Return the (x, y) coordinate for the center point of the cell that contains the specified text.  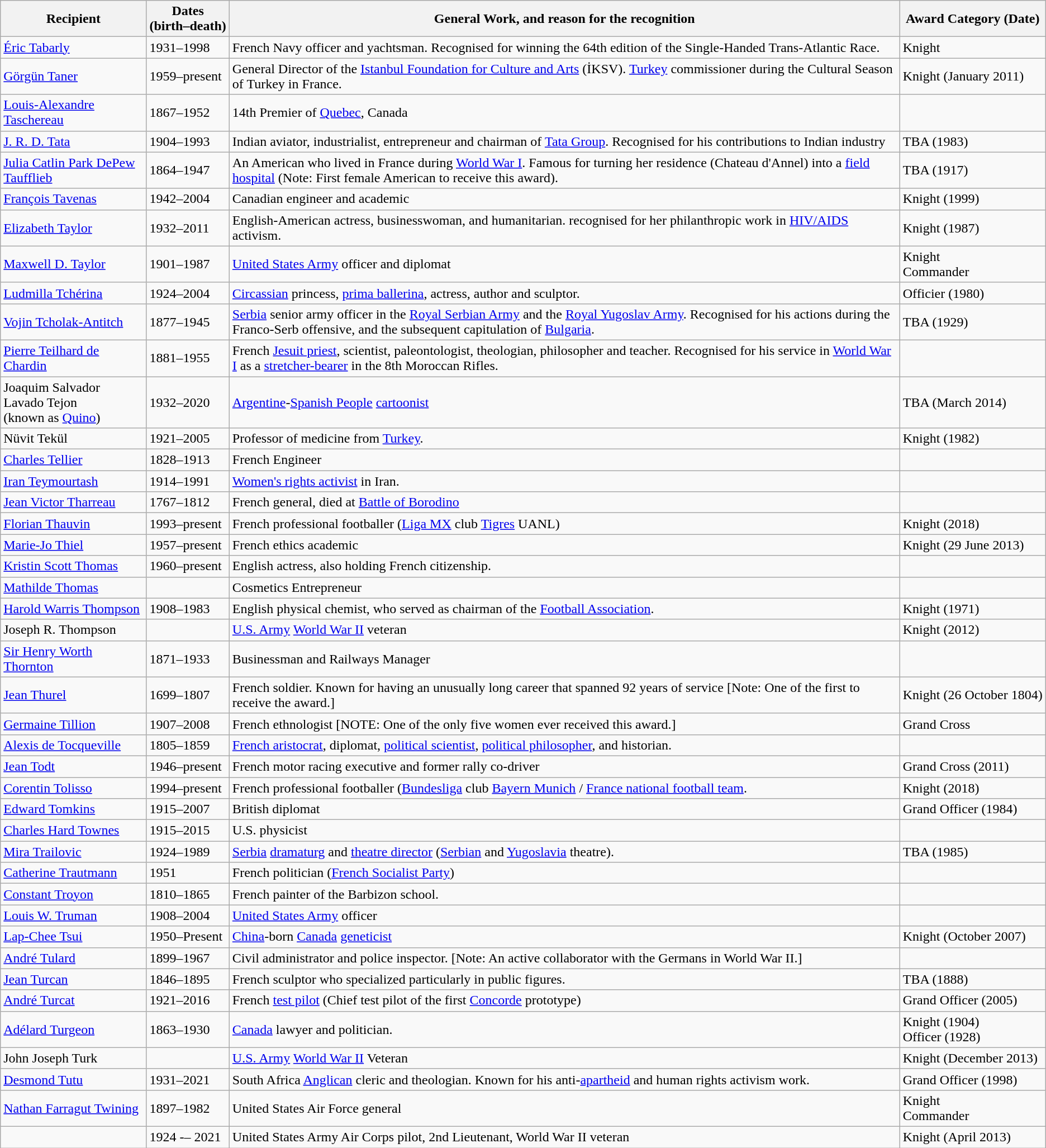
Adélard Turgeon (74, 1030)
TBA (1917) (972, 170)
Florian Thauvin (74, 524)
South Africa Anglican cleric and theologian. Known for his anti-apartheid and human rights activism work. (564, 1079)
1881–1955 (188, 358)
1897–1982 (188, 1108)
1828–1913 (188, 460)
Harold Warris Thompson (74, 609)
Circassian princess, prima ballerina, actress, author and sculptor. (564, 293)
United States Air Force general (564, 1108)
1699–1807 (188, 695)
Knight (29 June 2013) (972, 545)
Vojin Tcholak-Antitch (74, 322)
General Director of the Istanbul Foundation for Culture and Arts (İKSV). Turkey commissioner during the Cultural Season of Turkey in France. (564, 76)
Lap-Chee Tsui (74, 937)
Louis-Alexandre Taschereau (74, 113)
Knight (26 October 1804) (972, 695)
TBA (1985) (972, 852)
1994–present (188, 788)
Marie-Jo Thiel (74, 545)
French ethnologist [NOTE: One of the only five women ever received this award.] (564, 724)
1907–2008 (188, 724)
Pierre Teilhard de Chardin (74, 358)
1942–2004 (188, 199)
André Turcat (74, 1000)
Desmond Tutu (74, 1079)
Serbia dramaturg and theatre director (Serbian and Yugoslavia theatre). (564, 852)
Görgün Taner (74, 76)
1924–1989 (188, 852)
1904–1993 (188, 141)
Jean Todt (74, 766)
Canadian engineer and academic (564, 199)
French Engineer (564, 460)
Grand Officer (1998) (972, 1079)
United States Army officer and diplomat (564, 264)
Nathan Farragut Twining (74, 1108)
Cosmetics Entrepreneur (564, 587)
1959–present (188, 76)
French painter of the Barbizon school. (564, 894)
1921–2016 (188, 1000)
China-born Canada geneticist (564, 937)
TBA (1888) (972, 979)
Alexis de Tocqueville (74, 745)
Charles Tellier (74, 460)
Jean Turcan (74, 979)
Éric Tabarly (74, 48)
Women's rights activist in Iran. (564, 481)
Nüvit Tekül (74, 439)
Knight (April 2013) (972, 1137)
1950–Present (188, 937)
1767–1812 (188, 502)
1863–1930 (188, 1030)
1914–1991 (188, 481)
Professor of medicine from Turkey. (564, 439)
1901–1987 (188, 264)
French professional footballer (Bundesliga club Bayern Munich / France national football team. (564, 788)
Maxwell D. Taylor (74, 264)
English actress, also holding French citizenship. (564, 566)
Mathilde Thomas (74, 587)
TBA (1929) (972, 322)
1957–present (188, 545)
1931–1998 (188, 48)
Jean Victor Tharreau (74, 502)
French soldier. Known for having an unusually long career that spanned 92 years of service [Note: One of the first to receive the award.] (564, 695)
Knight (1999) (972, 199)
Knight (January 2011) (972, 76)
Joaquim Salvador Lavado Tejon(known as Quino) (74, 402)
Jean Thurel (74, 695)
1924–2004 (188, 293)
French sculptor who specialized particularly in public figures. (564, 979)
1810–1865 (188, 894)
Argentine-Spanish People cartoonist (564, 402)
Sir Henry Worth Thornton (74, 658)
Knight (1904)Officer (1928) (972, 1030)
Joseph R. Thompson (74, 630)
Catherine Trautmann (74, 873)
14th Premier of Quebec, Canada (564, 113)
1924 -– 2021 (188, 1137)
Dates(birth–death) (188, 19)
Knight (1982) (972, 439)
Ludmilla Tchérina (74, 293)
Elizabeth Taylor (74, 228)
John Joseph Turk (74, 1058)
U.S. Army World War II veteran (564, 630)
1915–2015 (188, 831)
British diplomat (564, 809)
1951 (188, 873)
Germaine Tillion (74, 724)
French aristocrat, diplomat, political scientist, political philosopher, and historian. (564, 745)
Grand Cross (2011) (972, 766)
Grand Officer (2005) (972, 1000)
Julia Catlin Park DePew Taufflieb (74, 170)
U.S. Army World War II Veteran (564, 1058)
1877–1945 (188, 322)
Constant Troyon (74, 894)
French motor racing executive and former rally co-driver (564, 766)
François Tavenas (74, 199)
Mira Trailovic (74, 852)
1915–2007 (188, 809)
Charles Hard Townes (74, 831)
English-American actress, businesswoman, and humanitarian. recognised for her philanthropic work in HIV/AIDS activism. (564, 228)
General Work, and reason for the recognition (564, 19)
Businessman and Railways Manager (564, 658)
English physical chemist, who served as chairman of the Football Association. (564, 609)
French Navy officer and yachtsman. Recognised for winning the 64th edition of the Single-Handed Trans-Atlantic Race. (564, 48)
J. R. D. Tata (74, 141)
Knight (December 2013) (972, 1058)
Award Category (Date) (972, 19)
1908–2004 (188, 915)
1993–present (188, 524)
French politician (French Socialist Party) (564, 873)
1899–1967 (188, 958)
French general, died at Battle of Borodino (564, 502)
Knight (1987) (972, 228)
André Tulard (74, 958)
1932–2020 (188, 402)
1867–1952 (188, 113)
Canada lawyer and politician. (564, 1030)
Knight (972, 48)
1864–1947 (188, 170)
Grand Cross (972, 724)
1931–2021 (188, 1079)
1805–1859 (188, 745)
Knight (October 2007) (972, 937)
1932–2011 (188, 228)
1960–present (188, 566)
Knight (1971) (972, 609)
Officier (1980) (972, 293)
1921–2005 (188, 439)
Louis W. Truman (74, 915)
Grand Officer (1984) (972, 809)
United States Army officer (564, 915)
Kristin Scott Thomas (74, 566)
Indian aviator, industrialist, entrepreneur and chairman of Tata Group. Recognised for his contributions to Indian industry (564, 141)
Corentin Tolisso (74, 788)
TBA (March 2014) (972, 402)
U.S. physicist (564, 831)
Iran Teymourtash (74, 481)
Recipient (74, 19)
1908–1983 (188, 609)
United States Army Air Corps pilot, 2nd Lieutenant, World War II veteran (564, 1137)
Edward Tomkins (74, 809)
1846–1895 (188, 979)
French professional footballer (Liga MX club Tigres UANL) (564, 524)
1946–present (188, 766)
1871–1933 (188, 658)
French test pilot (Chief test pilot of the first Concorde prototype) (564, 1000)
Knight (2012) (972, 630)
Civil administrator and police inspector. [Note: An active collaborator with the Germans in World War II.] (564, 958)
TBA (1983) (972, 141)
French ethics academic (564, 545)
